For the text-containing cell, return its midpoint in [x, y] coordinate format. 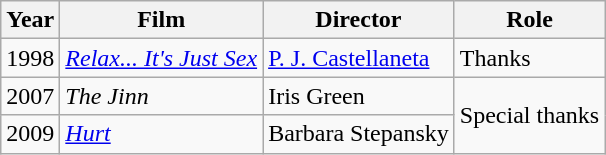
P. J. Castellaneta [359, 58]
Film [162, 20]
Barbara Stepansky [359, 134]
Hurt [162, 134]
Director [359, 20]
Relax... It's Just Sex [162, 58]
2007 [30, 96]
Special thanks [529, 115]
Iris Green [359, 96]
The Jinn [162, 96]
Year [30, 20]
Role [529, 20]
2009 [30, 134]
1998 [30, 58]
Thanks [529, 58]
